Determine the (X, Y) coordinate at the center of the cell enclosing the given text.  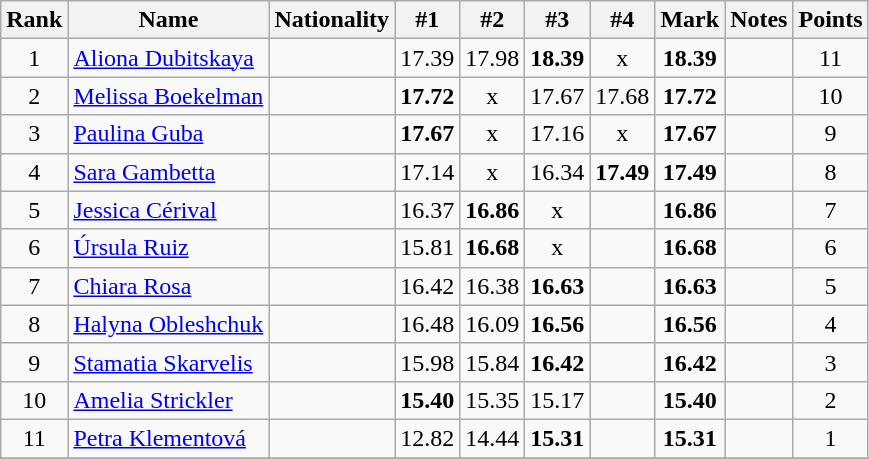
Notes (759, 20)
Name (168, 20)
Chiara Rosa (168, 286)
17.16 (558, 134)
Mark (690, 20)
16.34 (558, 172)
15.17 (558, 400)
16.37 (428, 210)
15.84 (492, 362)
17.14 (428, 172)
Rank (34, 20)
12.82 (428, 438)
Sara Gambetta (168, 172)
Stamatia Skarvelis (168, 362)
16.48 (428, 324)
14.44 (492, 438)
Úrsula Ruiz (168, 248)
Amelia Strickler (168, 400)
#4 (622, 20)
17.98 (492, 58)
Aliona Dubitskaya (168, 58)
#3 (558, 20)
#1 (428, 20)
Points (830, 20)
16.09 (492, 324)
Jessica Cérival (168, 210)
Petra Klementová (168, 438)
#2 (492, 20)
17.68 (622, 96)
Melissa Boekelman (168, 96)
16.38 (492, 286)
17.39 (428, 58)
15.35 (492, 400)
15.98 (428, 362)
15.81 (428, 248)
Paulina Guba (168, 134)
Halyna Obleshchuk (168, 324)
Nationality (332, 20)
